For the text-containing cell, return its midpoint in [X, Y] coordinate format. 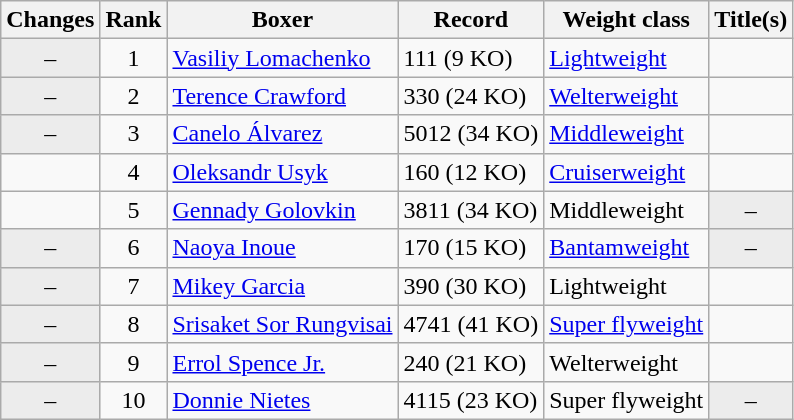
4115 (23 KO) [471, 400]
Naoya Inoue [282, 248]
Record [471, 20]
4 [134, 172]
5012 (34 KO) [471, 134]
6 [134, 248]
Cruiserweight [626, 172]
1 [134, 58]
330 (24 KO) [471, 96]
Title(s) [751, 20]
Srisaket Sor Rungvisai [282, 324]
111 (9 KO) [471, 58]
7 [134, 286]
4741 (41 KO) [471, 324]
Changes [50, 20]
Oleksandr Usyk [282, 172]
Donnie Nietes [282, 400]
8 [134, 324]
Vasiliy Lomachenko [282, 58]
Rank [134, 20]
3 [134, 134]
3811 (34 KO) [471, 210]
9 [134, 362]
390 (30 KO) [471, 286]
10 [134, 400]
5 [134, 210]
Canelo Álvarez [282, 134]
Errol Spence Jr. [282, 362]
Terence Crawford [282, 96]
Mikey Garcia [282, 286]
Boxer [282, 20]
Bantamweight [626, 248]
160 (12 KO) [471, 172]
240 (21 KO) [471, 362]
Weight class [626, 20]
170 (15 KO) [471, 248]
Gennady Golovkin [282, 210]
2 [134, 96]
